Search for the cell housing the specified text and yield its [x, y] center coordinate. 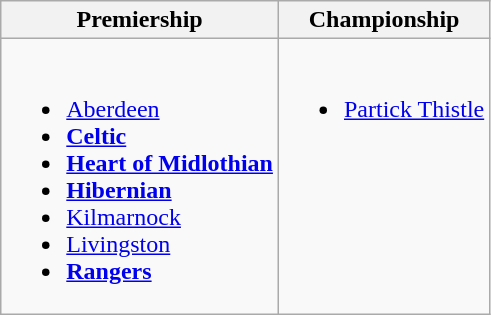
Partick Thistle [384, 176]
Championship [384, 20]
Premiership [140, 20]
AberdeenCelticHeart of MidlothianHibernianKilmarnockLivingstonRangers [140, 176]
